Find where the given text appears and provide that cell's center as (X, Y) coordinate. 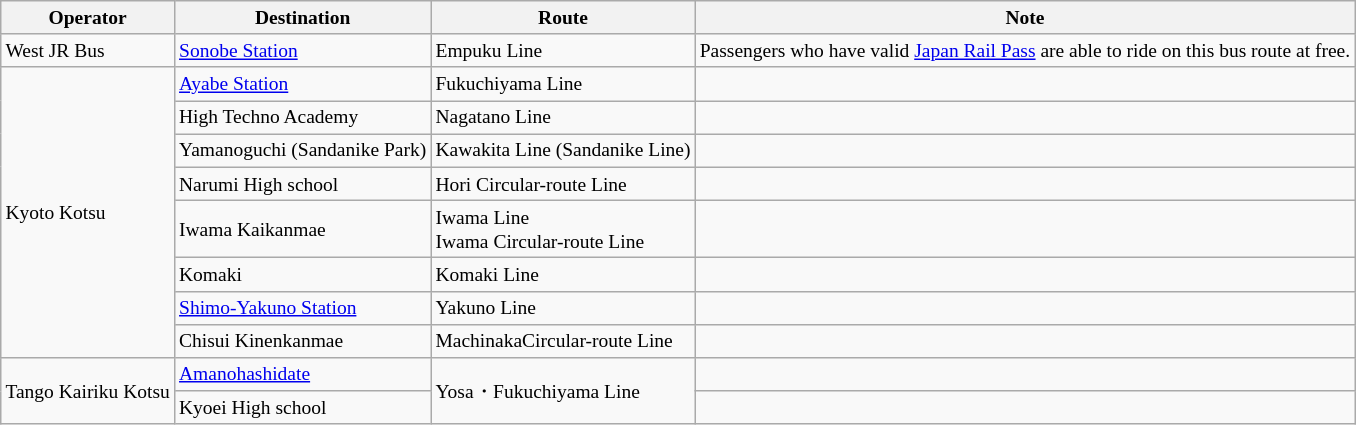
Amanohashidate (302, 374)
Kawakita Line (Sandanike Line) (563, 150)
Yamanoguchi (Sandanike Park) (302, 150)
Destination (302, 18)
Iwama LineIwama Circular-route Line (563, 228)
Sonobe Station (302, 50)
High Techno Academy (302, 118)
Komaki Line (563, 274)
Route (563, 18)
Shimo-Yakuno Station (302, 308)
Nagatano Line (563, 118)
West JR Bus (88, 50)
MachinakaCircular-route Line (563, 340)
Ayabe Station (302, 84)
Yosa・Fukuchiyama Line (563, 392)
Operator (88, 18)
Komaki (302, 274)
Narumi High school (302, 184)
Hori Circular-route Line (563, 184)
Tango Kairiku Kotsu (88, 392)
Yakuno Line (563, 308)
Kyoto Kotsu (88, 212)
Kyoei High school (302, 408)
Chisui Kinenkanmae (302, 340)
Iwama Kaikanmae (302, 228)
Passengers who have valid Japan Rail Pass are able to ride on this bus route at free. (1025, 50)
Note (1025, 18)
Empuku Line (563, 50)
Fukuchiyama Line (563, 84)
